Scan for the cell matching the given text and deliver its [x, y] coordinate at center. 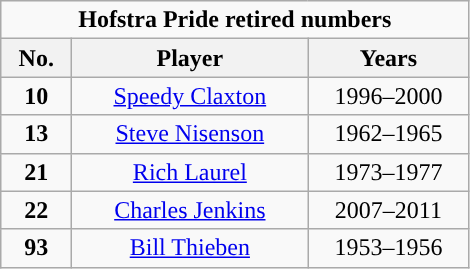
Steve Nisenson [190, 134]
Charles Jenkins [190, 210]
1996–2000 [388, 96]
Hofstra Pride retired numbers [235, 20]
Speedy Claxton [190, 96]
93 [36, 248]
2007–2011 [388, 210]
No. [36, 58]
21 [36, 172]
1973–1977 [388, 172]
Bill Thieben [190, 248]
10 [36, 96]
13 [36, 134]
22 [36, 210]
1962–1965 [388, 134]
Player [190, 58]
Rich Laurel [190, 172]
Years [388, 58]
1953–1956 [388, 248]
